Scan for the cell matching the given text and deliver its [X, Y] coordinate at center. 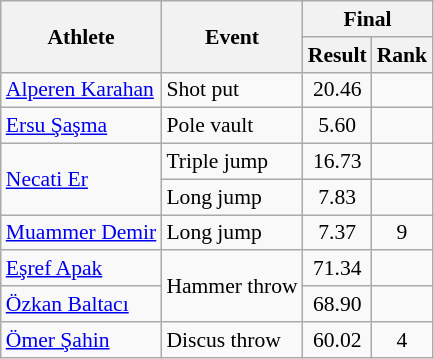
9 [402, 233]
Ersu Şaşma [82, 126]
Eşref Apak [82, 269]
Final [368, 19]
68.90 [338, 304]
Event [232, 36]
7.83 [338, 197]
Discus throw [232, 340]
Özkan Baltacı [82, 304]
4 [402, 340]
Muammer Demir [82, 233]
Result [338, 55]
Alperen Karahan [82, 90]
Necati Er [82, 180]
Triple jump [232, 162]
Shot put [232, 90]
60.02 [338, 340]
Hammer throw [232, 286]
16.73 [338, 162]
Athlete [82, 36]
Pole vault [232, 126]
7.37 [338, 233]
Rank [402, 55]
20.46 [338, 90]
71.34 [338, 269]
Ömer Şahin [82, 340]
5.60 [338, 126]
